Find where the given text appears and provide that cell's center as [X, Y] coordinate. 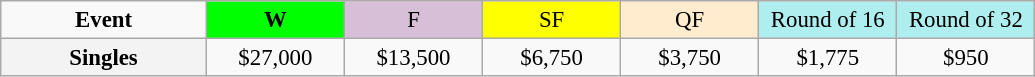
SF [552, 20]
Singles [104, 58]
$6,750 [552, 58]
QF [690, 20]
$1,775 [828, 58]
W [275, 20]
Event [104, 20]
$27,000 [275, 58]
$950 [966, 58]
Round of 32 [966, 20]
F [413, 20]
$13,500 [413, 58]
Round of 16 [828, 20]
$3,750 [690, 58]
